Output the (x, y) coordinate of the center of the cell containing the given text.  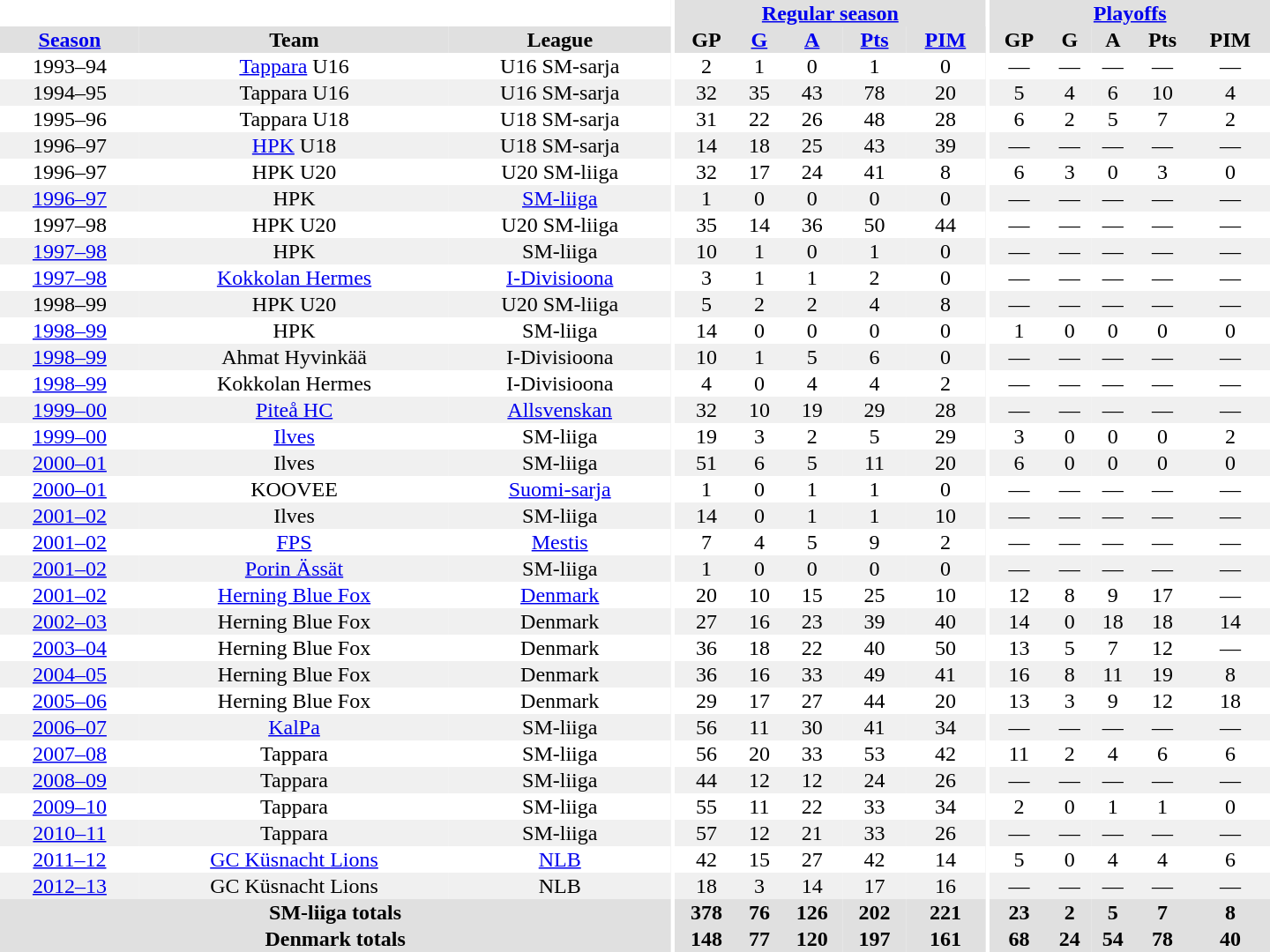
FPS (295, 542)
77 (758, 939)
2004–05 (70, 674)
30 (811, 727)
1993–94 (70, 66)
2002–03 (70, 621)
Tappara U18 (295, 119)
49 (875, 674)
148 (707, 939)
2003–04 (70, 648)
53 (875, 754)
Ahmat Hyvinkää (295, 357)
221 (945, 912)
2009–10 (70, 807)
SM-liiga totals (335, 912)
Season (70, 40)
Mestis (559, 542)
Denmark totals (335, 939)
51 (707, 463)
21 (811, 833)
Playoffs (1130, 13)
161 (945, 939)
KalPa (295, 727)
202 (875, 912)
57 (707, 833)
48 (875, 119)
378 (707, 912)
1995–96 (70, 119)
1994–95 (70, 93)
Suomi-sarja (559, 489)
2006–07 (70, 727)
KOOVEE (295, 489)
76 (758, 912)
Porin Ässät (295, 569)
League (559, 40)
55 (707, 807)
120 (811, 939)
2005–06 (70, 701)
126 (811, 912)
54 (1113, 939)
2007–08 (70, 754)
Team (295, 40)
Allsvenskan (559, 410)
2011–12 (70, 859)
Regular season (831, 13)
2008–09 (70, 780)
31 (707, 119)
Piteå HC (295, 410)
68 (1019, 939)
2012–13 (70, 886)
197 (875, 939)
HPK U18 (295, 145)
2010–11 (70, 833)
